Capture the cell that displays the provided text and extract its (x, y) central coordinate. 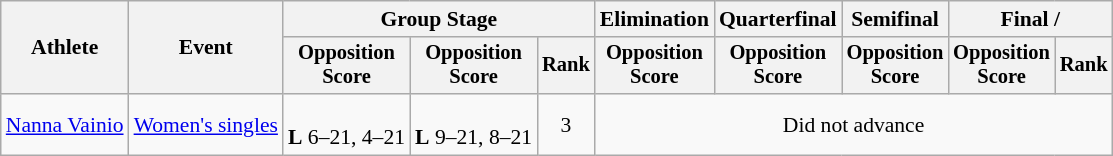
L 6–21, 4–21 (346, 124)
L 9–21, 8–21 (474, 124)
Event (206, 48)
Women's singles (206, 124)
Elimination (654, 19)
Group Stage (439, 19)
Athlete (65, 48)
Semifinal (896, 19)
Did not advance (854, 124)
3 (566, 124)
Quarterfinal (778, 19)
Final / (1030, 19)
Nanna Vainio (65, 124)
